Return the [x, y] coordinate for the center point of the cell that contains the specified text.  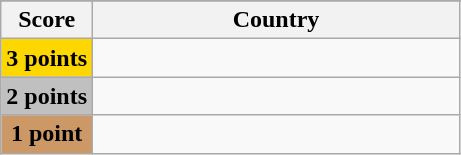
1 point [47, 134]
Score [47, 20]
2 points [47, 96]
3 points [47, 58]
Country [276, 20]
